Scan for the cell matching the given text and deliver its [X, Y] coordinate at center. 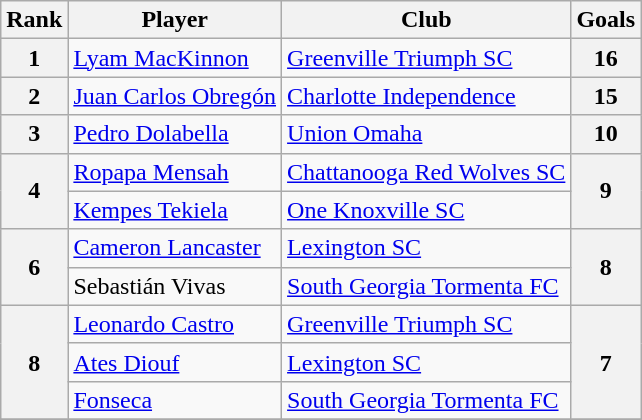
Union Omaha [426, 134]
Leonardo Castro [175, 324]
Pedro Dolabella [175, 134]
Player [175, 20]
Rank [34, 20]
2 [34, 96]
Fonseca [175, 400]
Chattanooga Red Wolves SC [426, 172]
15 [606, 96]
Sebastián Vivas [175, 286]
3 [34, 134]
Cameron Lancaster [175, 248]
7 [606, 362]
Ropapa Mensah [175, 172]
Lyam MacKinnon [175, 58]
4 [34, 191]
Club [426, 20]
10 [606, 134]
Goals [606, 20]
9 [606, 191]
Ates Diouf [175, 362]
One Knoxville SC [426, 210]
Juan Carlos Obregón [175, 96]
1 [34, 58]
6 [34, 267]
Charlotte Independence [426, 96]
Kempes Tekiela [175, 210]
16 [606, 58]
